Provide the (x, y) coordinate of the cell's center where the given text is located.  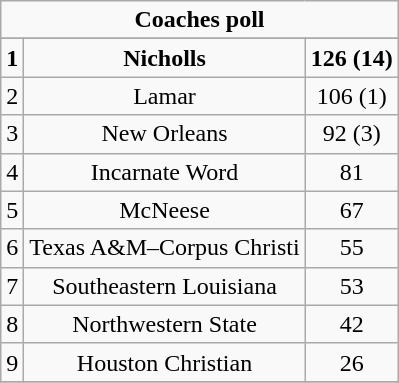
53 (352, 286)
Lamar (164, 96)
5 (12, 210)
Nicholls (164, 58)
92 (3) (352, 134)
New Orleans (164, 134)
55 (352, 248)
7 (12, 286)
4 (12, 172)
Texas A&M–Corpus Christi (164, 248)
Houston Christian (164, 362)
2 (12, 96)
26 (352, 362)
6 (12, 248)
126 (14) (352, 58)
Coaches poll (200, 20)
8 (12, 324)
81 (352, 172)
67 (352, 210)
McNeese (164, 210)
Northwestern State (164, 324)
3 (12, 134)
9 (12, 362)
1 (12, 58)
42 (352, 324)
Incarnate Word (164, 172)
Southeastern Louisiana (164, 286)
106 (1) (352, 96)
